Determine the (X, Y) coordinate at the center of the cell enclosing the given text.  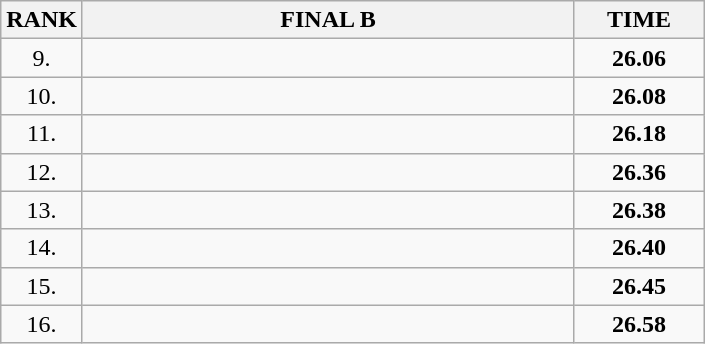
16. (42, 324)
26.08 (640, 96)
26.58 (640, 324)
9. (42, 58)
FINAL B (328, 20)
14. (42, 248)
TIME (640, 20)
13. (42, 210)
26.38 (640, 210)
26.40 (640, 248)
26.36 (640, 172)
26.45 (640, 286)
26.06 (640, 58)
15. (42, 286)
10. (42, 96)
26.18 (640, 134)
RANK (42, 20)
11. (42, 134)
12. (42, 172)
